Extract the [x, y] coordinate from the center of the cell holding the provided text.  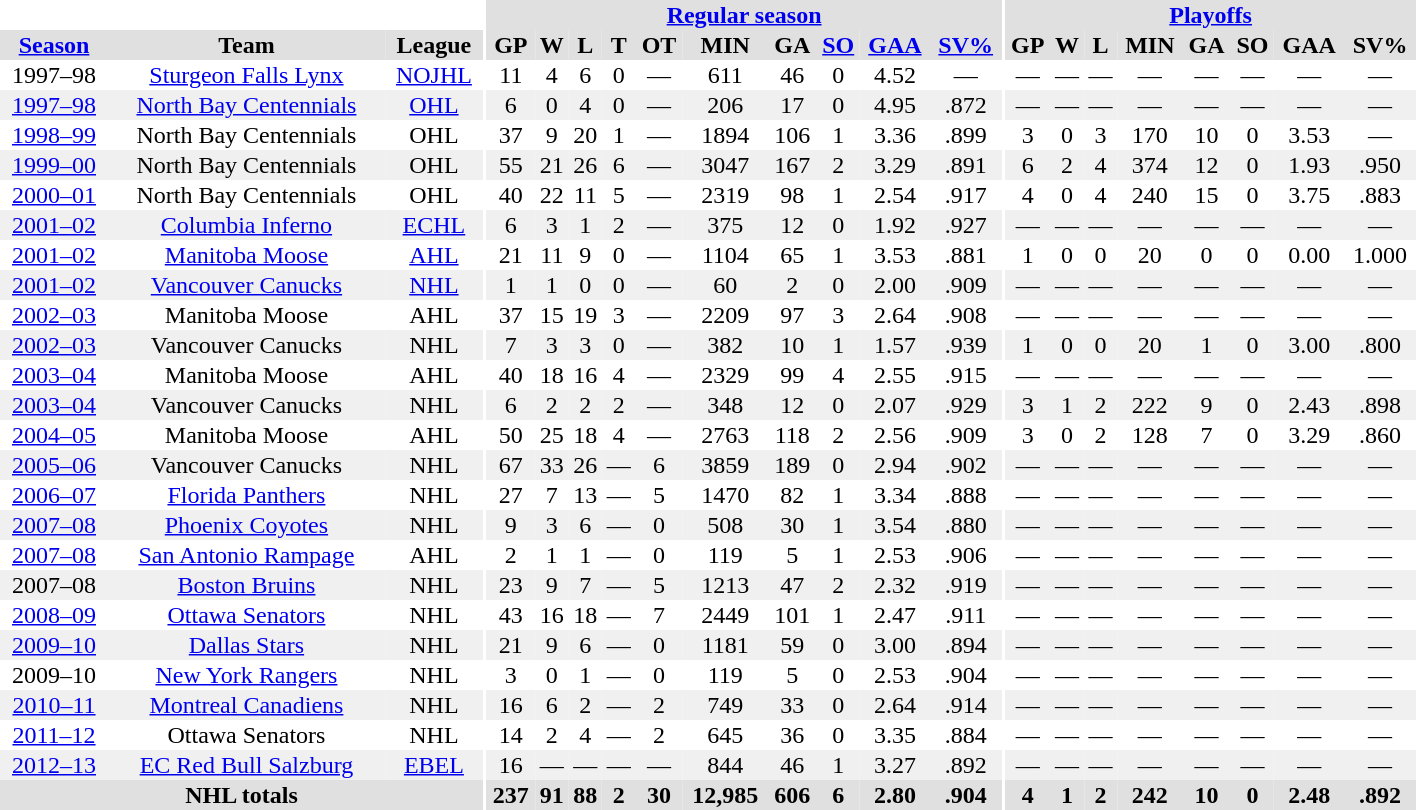
EBEL [434, 765]
47 [792, 585]
611 [725, 75]
1470 [725, 495]
.881 [966, 255]
749 [725, 705]
27 [511, 495]
3.36 [895, 135]
88 [586, 795]
2006–07 [54, 495]
.898 [1380, 405]
2010–11 [54, 705]
2319 [725, 195]
3047 [725, 165]
Playoffs [1210, 15]
.872 [966, 105]
508 [725, 525]
3859 [725, 465]
Montreal Canadiens [246, 705]
Regular season [744, 15]
1.92 [895, 225]
3.27 [895, 765]
3.34 [895, 495]
.880 [966, 525]
2209 [725, 315]
.939 [966, 345]
.919 [966, 585]
19 [586, 315]
13 [586, 495]
97 [792, 315]
2.55 [895, 375]
2.48 [1309, 795]
1998–99 [54, 135]
.902 [966, 465]
374 [1150, 165]
237 [511, 795]
167 [792, 165]
50 [511, 435]
118 [792, 435]
1181 [725, 645]
.908 [966, 315]
23 [511, 585]
101 [792, 615]
Team [246, 45]
2005–06 [54, 465]
844 [725, 765]
.927 [966, 225]
1894 [725, 135]
.800 [1380, 345]
.883 [1380, 195]
2.56 [895, 435]
2011–12 [54, 735]
382 [725, 345]
128 [1150, 435]
55 [511, 165]
206 [725, 105]
.914 [966, 705]
T [619, 45]
.950 [1380, 165]
22 [552, 195]
2329 [725, 375]
2.07 [895, 405]
59 [792, 645]
3.75 [1309, 195]
98 [792, 195]
3.54 [895, 525]
36 [792, 735]
99 [792, 375]
2.00 [895, 285]
1104 [725, 255]
Boston Bruins [246, 585]
.911 [966, 615]
1.57 [895, 345]
189 [792, 465]
2000–01 [54, 195]
645 [725, 735]
25 [552, 435]
.899 [966, 135]
375 [725, 225]
New York Rangers [246, 675]
2.80 [895, 795]
.860 [1380, 435]
.906 [966, 555]
Phoenix Coyotes [246, 525]
14 [511, 735]
67 [511, 465]
.884 [966, 735]
San Antonio Rampage [246, 555]
League [434, 45]
.888 [966, 495]
1213 [725, 585]
242 [1150, 795]
3.35 [895, 735]
4.52 [895, 75]
170 [1150, 135]
106 [792, 135]
2.43 [1309, 405]
2763 [725, 435]
EC Red Bull Salzburg [246, 765]
222 [1150, 405]
1.93 [1309, 165]
2.94 [895, 465]
0.00 [1309, 255]
82 [792, 495]
2.32 [895, 585]
OT [660, 45]
.891 [966, 165]
2449 [725, 615]
91 [552, 795]
606 [792, 795]
17 [792, 105]
.917 [966, 195]
ECHL [434, 225]
Season [54, 45]
60 [725, 285]
2.47 [895, 615]
NOJHL [434, 75]
.915 [966, 375]
240 [1150, 195]
1.000 [1380, 255]
Sturgeon Falls Lynx [246, 75]
1999–00 [54, 165]
2012–13 [54, 765]
Columbia Inferno [246, 225]
2.54 [895, 195]
Florida Panthers [246, 495]
4.95 [895, 105]
12,985 [725, 795]
348 [725, 405]
43 [511, 615]
65 [792, 255]
.894 [966, 645]
.929 [966, 405]
NHL totals [242, 795]
2008–09 [54, 615]
2004–05 [54, 435]
Dallas Stars [246, 645]
